Capture the cell that displays the provided text and extract its [X, Y] central coordinate. 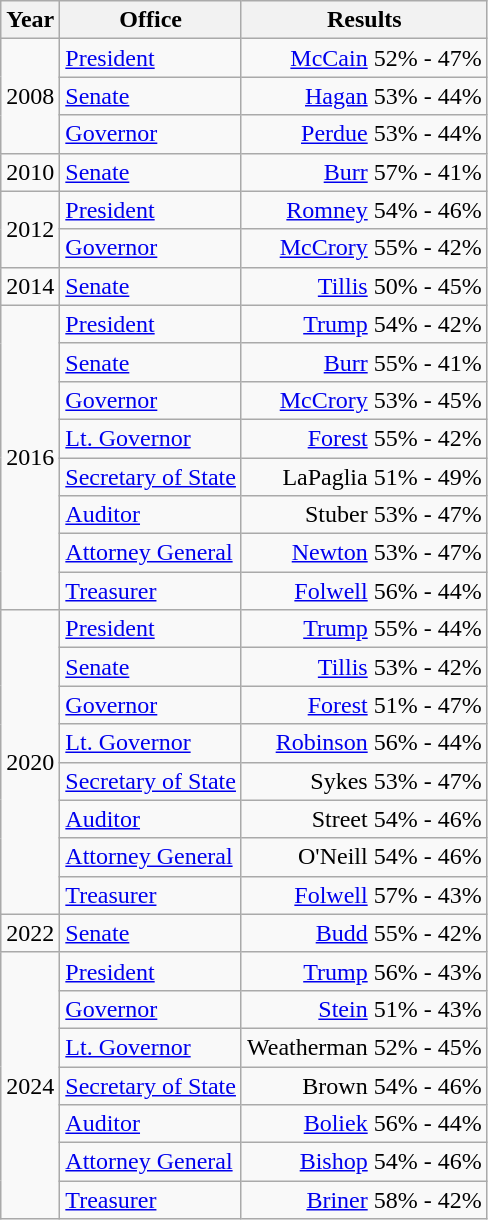
2024 [30, 1085]
2022 [30, 933]
Trump 54% - 42% [364, 324]
2014 [30, 286]
O'Neill 54% - 46% [364, 857]
Forest 55% - 42% [364, 438]
Hagan 53% - 44% [364, 96]
Sykes 53% - 47% [364, 781]
LaPaglia 51% - 49% [364, 477]
McCrory 53% - 45% [364, 400]
2020 [30, 762]
Romney 54% - 46% [364, 210]
2012 [30, 229]
Brown 54% - 46% [364, 1085]
Street 54% - 46% [364, 819]
Folwell 57% - 43% [364, 895]
Weatherman 52% - 45% [364, 1047]
Folwell 56% - 44% [364, 591]
McCrory 55% - 42% [364, 248]
Robinson 56% - 44% [364, 743]
Briner 58% - 42% [364, 1200]
Newton 53% - 47% [364, 553]
2008 [30, 96]
Burr 57% - 41% [364, 172]
2016 [30, 457]
Boliek 56% - 44% [364, 1124]
Results [364, 20]
Stein 51% - 43% [364, 1009]
Stuber 53% - 47% [364, 515]
Perdue 53% - 44% [364, 134]
Trump 56% - 43% [364, 971]
Trump 55% - 44% [364, 629]
Bishop 54% - 46% [364, 1162]
Budd 55% - 42% [364, 933]
Year [30, 20]
Forest 51% - 47% [364, 705]
McCain 52% - 47% [364, 58]
Tillis 50% - 45% [364, 286]
Office [151, 20]
Tillis 53% - 42% [364, 667]
Burr 55% - 41% [364, 362]
2010 [30, 172]
